Return the [x, y] coordinate for the center point of the cell that contains the specified text.  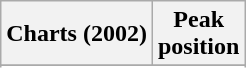
Charts (2002) [77, 34]
Peakposition [198, 34]
